Determine the (X, Y) coordinate at the center of the cell enclosing the given text.  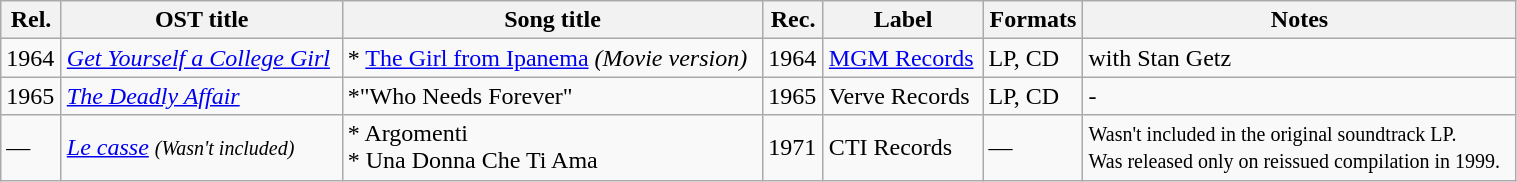
Formats (1033, 20)
* The Girl from Ipanema (Movie version) (552, 58)
Song title (552, 20)
Notes (1300, 20)
OST title (202, 20)
Wasn't included in the original soundtrack LP.Was released only on reissued compilation in 1999. (1300, 148)
Get Yourself a College Girl (202, 58)
Label (903, 20)
1971 (794, 148)
- (1300, 96)
Le casse (Wasn't included) (202, 148)
with Stan Getz (1300, 58)
The Deadly Affair (202, 96)
Rec. (794, 20)
* Argomenti* Una Donna Che Ti Ama (552, 148)
Verve Records (903, 96)
MGM Records (903, 58)
*"Who Needs Forever" (552, 96)
Rel. (32, 20)
CTI Records (903, 148)
